Pinpoint the cell where the given text exists, returning its (X, Y) midpoint coordinate. 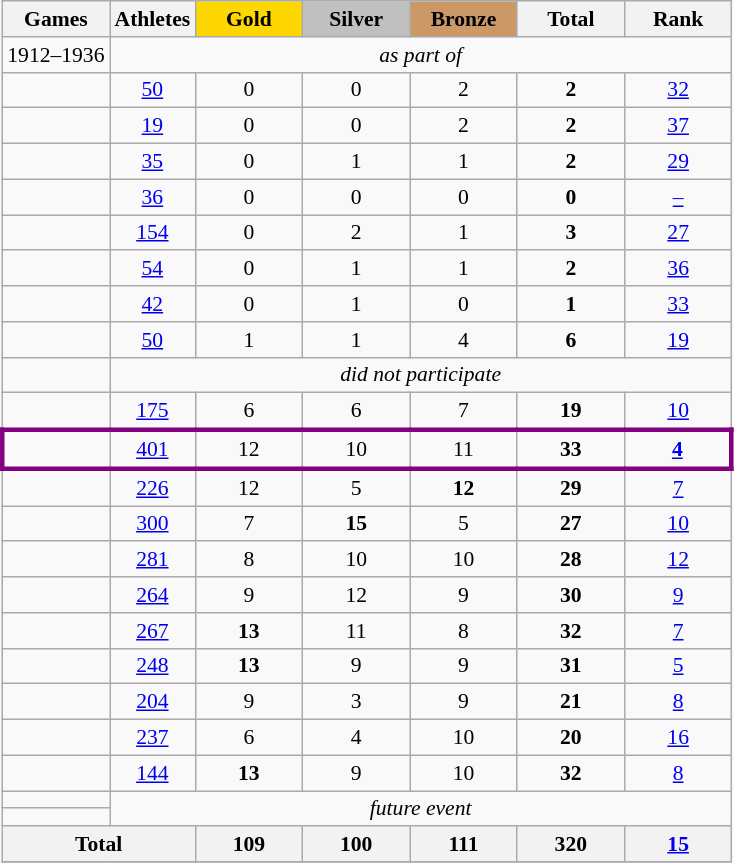
as part of (421, 55)
Silver (356, 19)
16 (678, 738)
31 (570, 666)
144 (153, 773)
54 (153, 269)
Gold (248, 19)
204 (153, 702)
111 (464, 845)
237 (153, 738)
1912–1936 (56, 55)
320 (570, 845)
281 (153, 560)
248 (153, 666)
30 (570, 595)
109 (248, 845)
future event (421, 809)
100 (356, 845)
300 (153, 524)
– (678, 197)
401 (153, 450)
20 (570, 738)
42 (153, 304)
21 (570, 702)
175 (153, 412)
264 (153, 595)
Rank (678, 19)
Bronze (464, 19)
Games (56, 19)
did not participate (421, 375)
37 (678, 126)
226 (153, 488)
35 (153, 162)
Athletes (153, 19)
154 (153, 233)
28 (570, 560)
267 (153, 631)
